Find where the given text appears and provide that cell's center as [X, Y] coordinate. 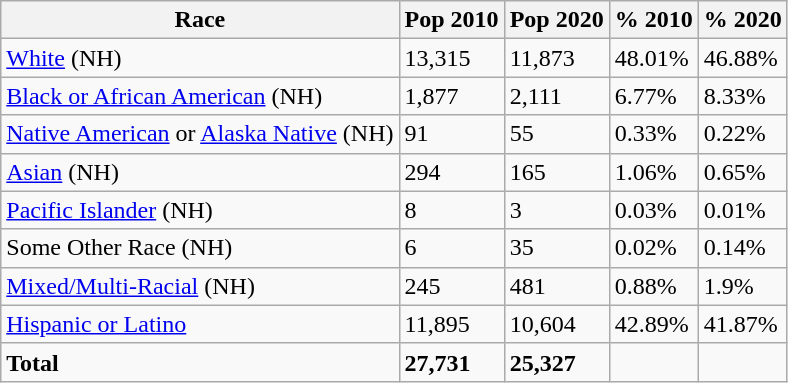
Total [200, 362]
0.65% [742, 172]
1.06% [654, 172]
48.01% [654, 58]
6 [452, 248]
46.88% [742, 58]
% 2010 [654, 20]
Asian (NH) [200, 172]
8 [452, 210]
245 [452, 286]
0.33% [654, 134]
91 [452, 134]
0.02% [654, 248]
Native American or Alaska Native (NH) [200, 134]
0.01% [742, 210]
8.33% [742, 96]
481 [556, 286]
1.9% [742, 286]
Pop 2020 [556, 20]
27,731 [452, 362]
42.89% [654, 324]
0.22% [742, 134]
Pop 2010 [452, 20]
0.88% [654, 286]
165 [556, 172]
2,111 [556, 96]
% 2020 [742, 20]
294 [452, 172]
25,327 [556, 362]
11,895 [452, 324]
10,604 [556, 324]
3 [556, 210]
41.87% [742, 324]
13,315 [452, 58]
11,873 [556, 58]
Pacific Islander (NH) [200, 210]
6.77% [654, 96]
Some Other Race (NH) [200, 248]
White (NH) [200, 58]
Mixed/Multi-Racial (NH) [200, 286]
0.14% [742, 248]
1,877 [452, 96]
Race [200, 20]
35 [556, 248]
55 [556, 134]
Black or African American (NH) [200, 96]
Hispanic or Latino [200, 324]
0.03% [654, 210]
